Pinpoint the cell where the given text exists, returning its (X, Y) midpoint coordinate. 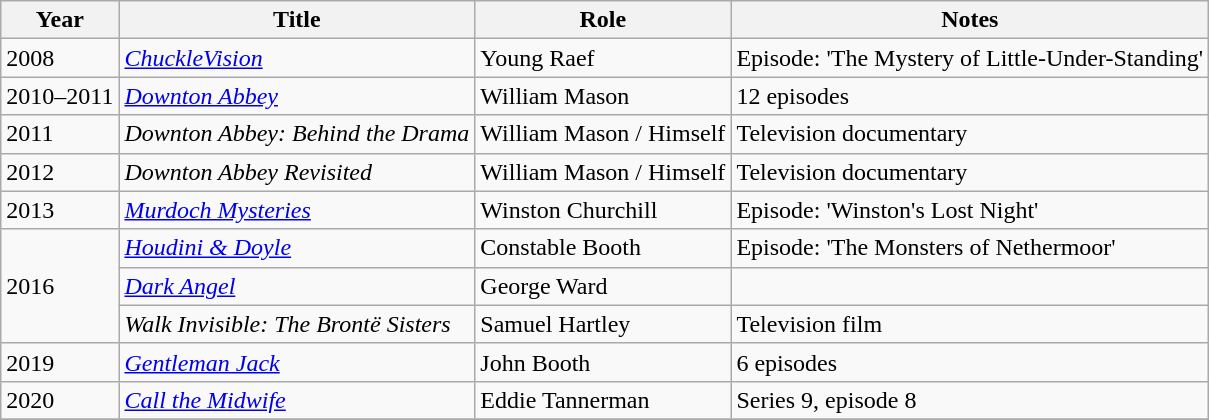
12 episodes (970, 96)
Series 9, episode 8 (970, 400)
Television film (970, 324)
Samuel Hartley (603, 324)
ChuckleVision (297, 58)
George Ward (603, 286)
Downton Abbey: Behind the Drama (297, 134)
Gentleman Jack (297, 362)
Episode: 'Winston's Lost Night' (970, 210)
Downton Abbey (297, 96)
Houdini & Doyle (297, 248)
2012 (60, 172)
Constable Booth (603, 248)
Year (60, 20)
Episode: 'The Monsters of Nethermoor' (970, 248)
Winston Churchill (603, 210)
Notes (970, 20)
William Mason (603, 96)
2019 (60, 362)
2011 (60, 134)
Downton Abbey Revisited (297, 172)
2008 (60, 58)
Title (297, 20)
John Booth (603, 362)
Young Raef (603, 58)
Eddie Tannerman (603, 400)
Role (603, 20)
6 episodes (970, 362)
Murdoch Mysteries (297, 210)
Call the Midwife (297, 400)
Episode: 'The Mystery of Little-Under-Standing' (970, 58)
2010–2011 (60, 96)
Dark Angel (297, 286)
Walk Invisible: The Brontë Sisters (297, 324)
2016 (60, 286)
2013 (60, 210)
2020 (60, 400)
